Scan for the cell matching the given text and deliver its (X, Y) coordinate at center. 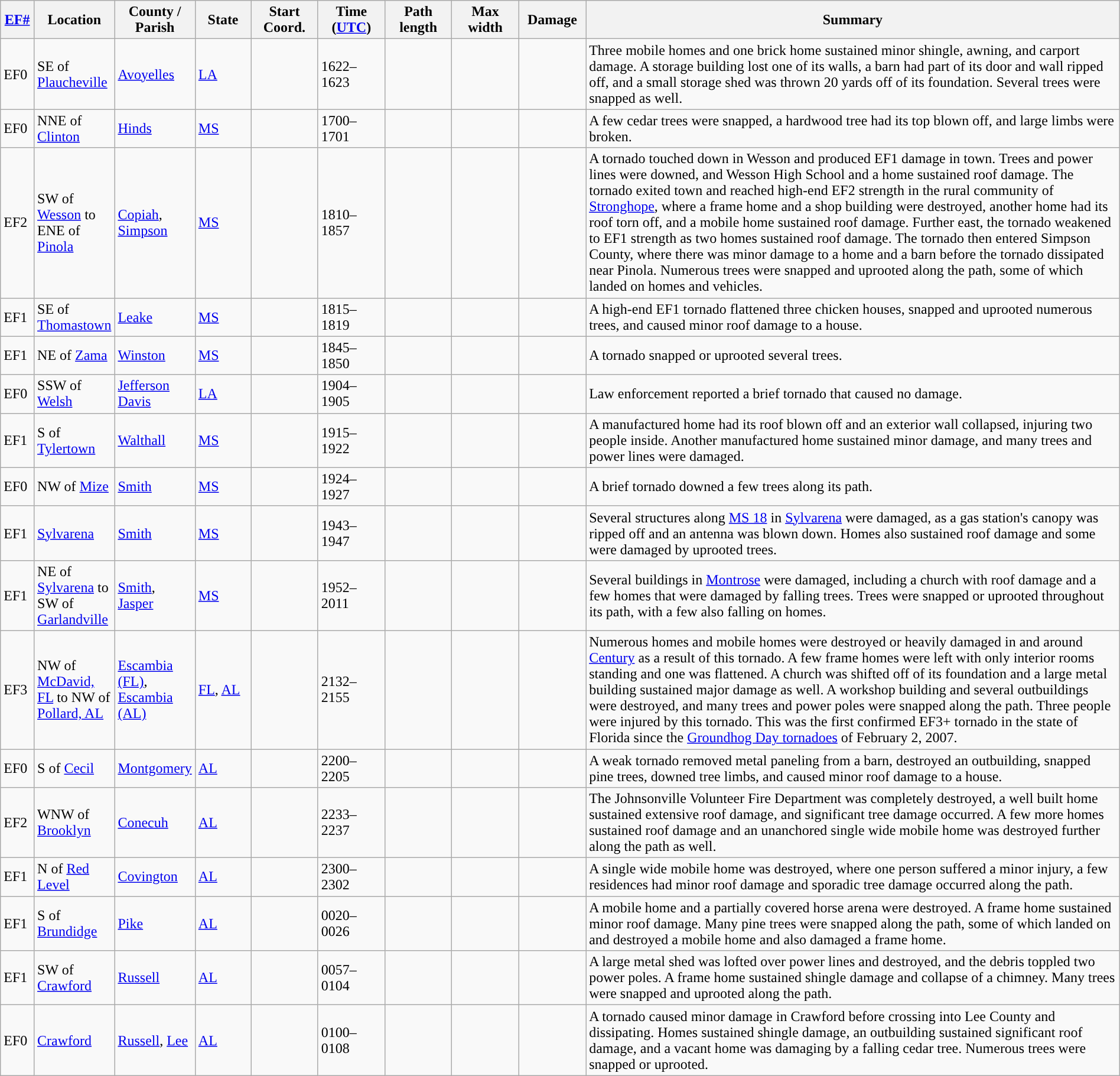
1943–1947 (351, 533)
A tornado snapped or uprooted several trees. (853, 356)
Escambia (FL), Escambia (AL) (155, 690)
NE of Zama (74, 356)
0020–0026 (351, 924)
SW of Wesson to ENE of Pinola (74, 223)
2300–2302 (351, 877)
Location (74, 20)
Hinds (155, 129)
0057–0104 (351, 978)
Russell, Lee (155, 1040)
Russell (155, 978)
SE of Thomastown (74, 317)
1915–1922 (351, 440)
2132–2155 (351, 690)
FL, AL (223, 690)
N of Red Level (74, 877)
1700–1701 (351, 129)
S of Tylertown (74, 440)
Montgomery (155, 768)
SE of Plaucheville (74, 74)
1810–1857 (351, 223)
2200–2205 (351, 768)
SW of Crawford (74, 978)
NNE of Clinton (74, 129)
A high-end EF1 tornado flattened three chicken houses, snapped and uprooted numerous trees, and caused minor roof damage to a house. (853, 317)
SSW of Welsh (74, 394)
A few cedar trees were snapped, a hardwood tree had its top blown off, and large limbs were broken. (853, 129)
1904–1905 (351, 394)
1815–1819 (351, 317)
Jefferson Davis (155, 394)
Damage (552, 20)
0100–0108 (351, 1040)
Covington (155, 877)
Winston (155, 356)
Leake (155, 317)
State (223, 20)
1622–1623 (351, 74)
Sylvarena (74, 533)
Time (UTC) (351, 20)
EF# (18, 20)
S of Cecil (74, 768)
NW of McDavid, FL to NW of Pollard, AL (74, 690)
Summary (853, 20)
2233–2237 (351, 823)
Avoyelles (155, 74)
Path length (418, 20)
WNW of Brooklyn (74, 823)
1845–1850 (351, 356)
Copiah, Simpson (155, 223)
A brief tornado downed a few trees along its path. (853, 487)
Start Coord. (285, 20)
1924–1927 (351, 487)
County / Parish (155, 20)
Pike (155, 924)
EF3 (18, 690)
NW of Mize (74, 487)
NE of Sylvarena to SW of Garlandville (74, 596)
S of Brundidge (74, 924)
Conecuh (155, 823)
Crawford (74, 1040)
1952–2011 (351, 596)
Law enforcement reported a brief tornado that caused no damage. (853, 394)
Smith, Jasper (155, 596)
Walthall (155, 440)
Max width (486, 20)
